Find where the given text appears and provide that cell's center as (X, Y) coordinate. 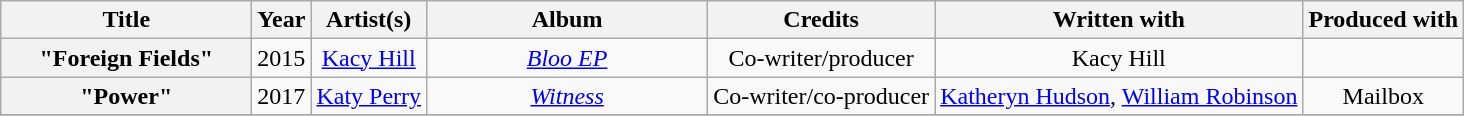
Witness (568, 96)
"Foreign Fields" (126, 58)
Co-writer/co-producer (822, 96)
Title (126, 20)
2017 (282, 96)
Katy Perry (369, 96)
Katheryn Hudson, William Robinson (1119, 96)
"Power" (126, 96)
Produced with (1384, 20)
Written with (1119, 20)
Album (568, 20)
Bloo EP (568, 58)
Credits (822, 20)
2015 (282, 58)
Year (282, 20)
Artist(s) (369, 20)
Mailbox (1384, 96)
Co-writer/producer (822, 58)
